Scan for the cell matching the given text and deliver its (X, Y) coordinate at center. 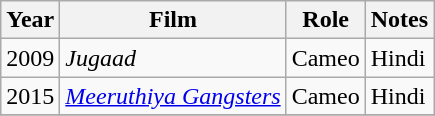
2009 (30, 58)
2015 (30, 96)
Role (326, 20)
Meeruthiya Gangsters (173, 96)
Film (173, 20)
Year (30, 20)
Notes (399, 20)
Jugaad (173, 58)
